Capture the cell that displays the provided text and extract its (x, y) central coordinate. 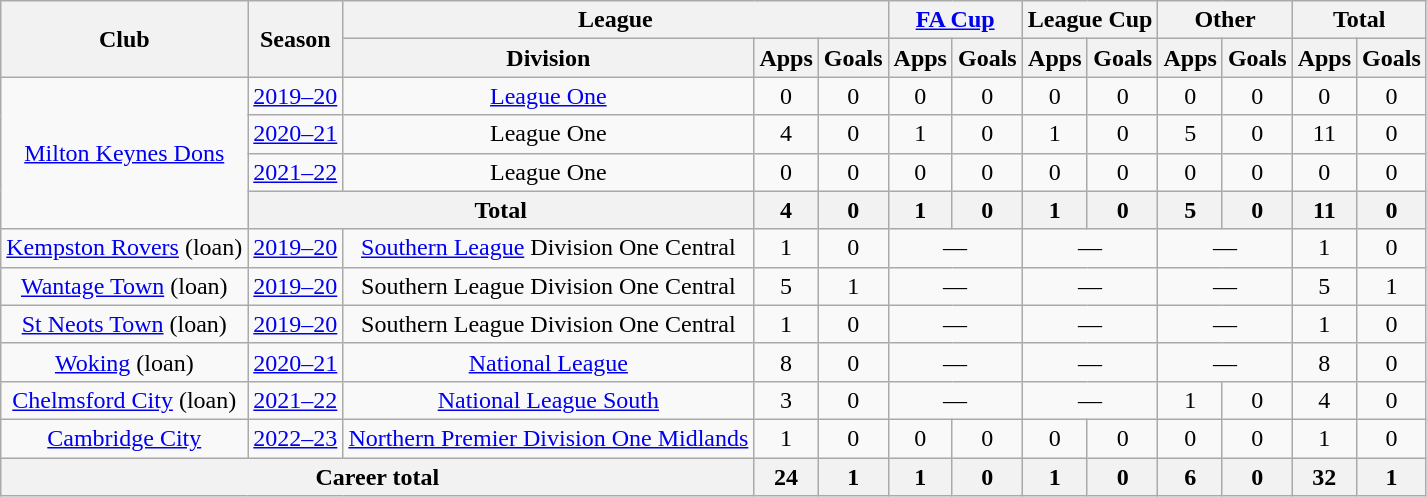
Milton Keynes Dons (124, 153)
24 (786, 477)
National League South (548, 400)
Career total (378, 477)
Club (124, 39)
Division (548, 58)
St Neots Town (loan) (124, 324)
2022–23 (296, 438)
3 (786, 400)
Woking (loan) (124, 362)
National League (548, 362)
League (616, 20)
Kempston Rovers (loan) (124, 248)
32 (1324, 477)
6 (1190, 477)
Cambridge City (124, 438)
Northern Premier Division One Midlands (548, 438)
Chelmsford City (loan) (124, 400)
FA Cup (955, 20)
League Cup (1090, 20)
Other (1225, 20)
Season (296, 39)
Wantage Town (loan) (124, 286)
